Capture the cell that displays the provided text and extract its (x, y) central coordinate. 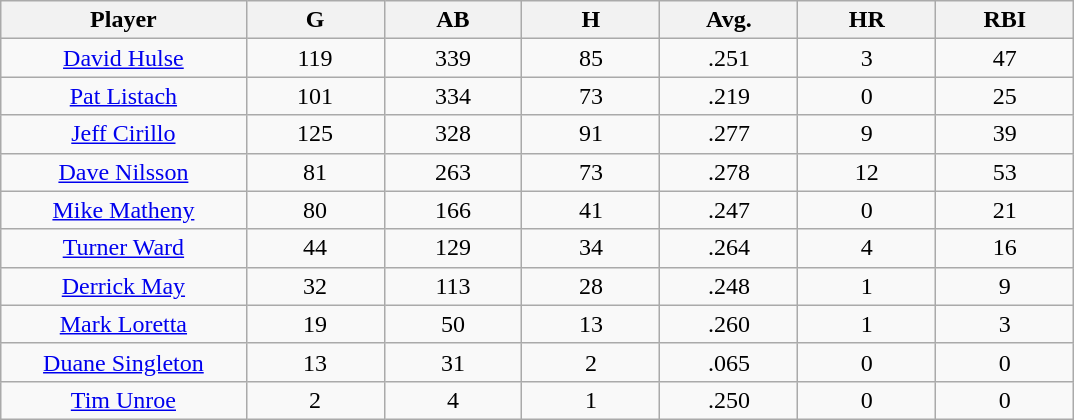
.251 (729, 58)
334 (453, 96)
39 (1005, 134)
339 (453, 58)
12 (867, 172)
Dave Nilsson (124, 172)
HR (867, 20)
.247 (729, 210)
Tim Unroe (124, 400)
Jeff Cirillo (124, 134)
32 (315, 286)
81 (315, 172)
119 (315, 58)
19 (315, 324)
53 (1005, 172)
31 (453, 362)
16 (1005, 248)
.277 (729, 134)
25 (1005, 96)
Mike Matheny (124, 210)
Duane Singleton (124, 362)
47 (1005, 58)
Pat Listach (124, 96)
Avg. (729, 20)
101 (315, 96)
Player (124, 20)
Turner Ward (124, 248)
.250 (729, 400)
166 (453, 210)
129 (453, 248)
263 (453, 172)
41 (591, 210)
113 (453, 286)
28 (591, 286)
.065 (729, 362)
85 (591, 58)
.260 (729, 324)
328 (453, 134)
H (591, 20)
80 (315, 210)
91 (591, 134)
125 (315, 134)
David Hulse (124, 58)
21 (1005, 210)
.264 (729, 248)
.219 (729, 96)
Mark Loretta (124, 324)
.248 (729, 286)
Derrick May (124, 286)
.278 (729, 172)
50 (453, 324)
AB (453, 20)
RBI (1005, 20)
44 (315, 248)
G (315, 20)
34 (591, 248)
